Capture the cell that displays the provided text and extract its [X, Y] central coordinate. 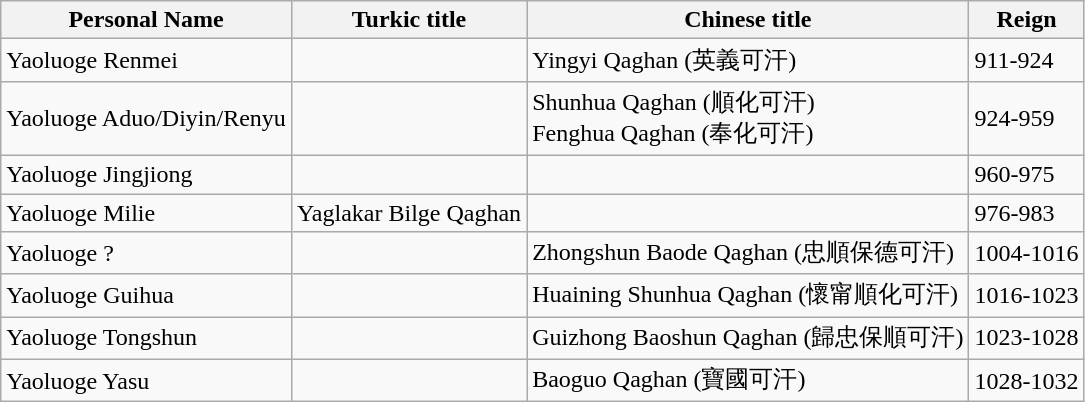
Guizhong Baoshun Qaghan (歸忠保順可汗) [748, 338]
1004-1016 [1026, 254]
Yaoluoge Tongshun [146, 338]
Baoguo Qaghan (寶國可汗) [748, 380]
Huaining Shunhua Qaghan (懷甯順化可汗) [748, 296]
Reign [1026, 20]
Zhongshun Baode Qaghan (忠順保德可汗) [748, 254]
960-975 [1026, 174]
Chinese title [748, 20]
Yaoluoge Yasu [146, 380]
1023-1028 [1026, 338]
Yaoluoge Jingjiong [146, 174]
Turkic title [408, 20]
Yingyi Qaghan (英義可汗) [748, 60]
1028-1032 [1026, 380]
Yaoluoge Aduo/Diyin/Renyu [146, 118]
Yaoluoge Renmei [146, 60]
911-924 [1026, 60]
Yaoluoge Milie [146, 213]
924-959 [1026, 118]
Yaoluoge Guihua [146, 296]
Personal Name [146, 20]
976-983 [1026, 213]
Yaglakar Bilge Qaghan [408, 213]
1016-1023 [1026, 296]
Shunhua Qaghan (順化可汗)Fenghua Qaghan (奉化可汗) [748, 118]
Yaoluoge ? [146, 254]
